Return the [X, Y] coordinate for the center point of the cell that contains the specified text.  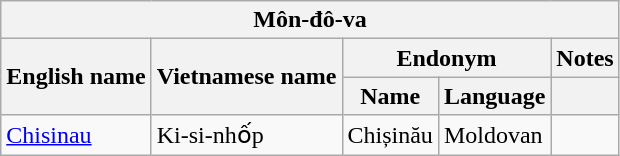
Language [494, 96]
Môn-đô-va [310, 20]
Notes [585, 58]
Name [390, 96]
Chișinău [390, 135]
Chisinau [76, 135]
Endonym [446, 58]
English name [76, 77]
Vietnamese name [246, 77]
Moldovan [494, 135]
Ki-si-nhốp [246, 135]
